Find where the given text appears and provide that cell's center as [X, Y] coordinate. 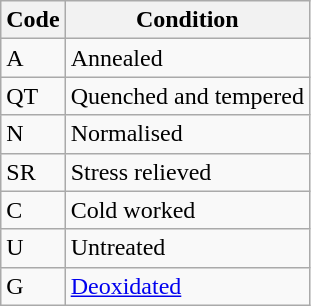
Stress relieved [187, 172]
Quenched and tempered [187, 96]
Cold worked [187, 210]
Normalised [187, 134]
SR [33, 172]
G [33, 286]
Condition [187, 20]
A [33, 58]
Annealed [187, 58]
QT [33, 96]
Deoxidated [187, 286]
Untreated [187, 248]
N [33, 134]
U [33, 248]
C [33, 210]
Code [33, 20]
